For the text-containing cell, return its midpoint in (x, y) coordinate format. 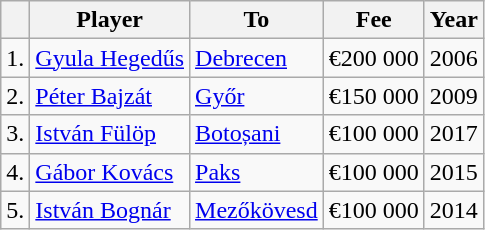
3. (16, 134)
2014 (454, 210)
€150 000 (374, 96)
Botoșani (257, 134)
Fee (374, 20)
Player (110, 20)
Mezőkövesd (257, 210)
Győr (257, 96)
István Fülöp (110, 134)
Péter Bajzát (110, 96)
1. (16, 58)
Gábor Kovács (110, 172)
Year (454, 20)
István Bognár (110, 210)
4. (16, 172)
Paks (257, 172)
2006 (454, 58)
5. (16, 210)
2017 (454, 134)
Debrecen (257, 58)
€200 000 (374, 58)
To (257, 20)
Gyula Hegedűs (110, 58)
2. (16, 96)
2009 (454, 96)
2015 (454, 172)
